Extract the (x, y) coordinate from the center of the cell holding the provided text.  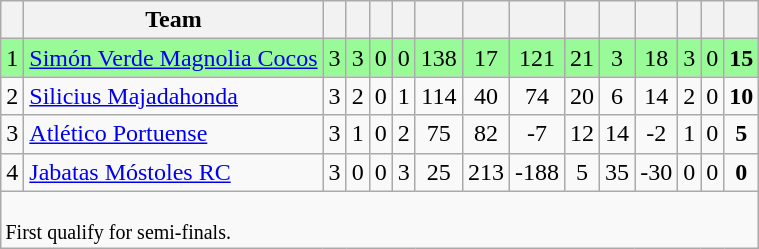
15 (742, 58)
12 (582, 134)
75 (438, 134)
20 (582, 96)
4 (12, 172)
17 (486, 58)
21 (582, 58)
74 (536, 96)
Silicius Majadahonda (174, 96)
18 (656, 58)
35 (618, 172)
121 (536, 58)
114 (438, 96)
-30 (656, 172)
-2 (656, 134)
138 (438, 58)
10 (742, 96)
82 (486, 134)
-188 (536, 172)
213 (486, 172)
6 (618, 96)
25 (438, 172)
First qualify for semi-finals. (380, 220)
-7 (536, 134)
Team (174, 20)
Atlético Portuense (174, 134)
Simón Verde Magnolia Cocos (174, 58)
Jabatas Móstoles RC (174, 172)
40 (486, 96)
